Capture the cell that displays the provided text and extract its (x, y) central coordinate. 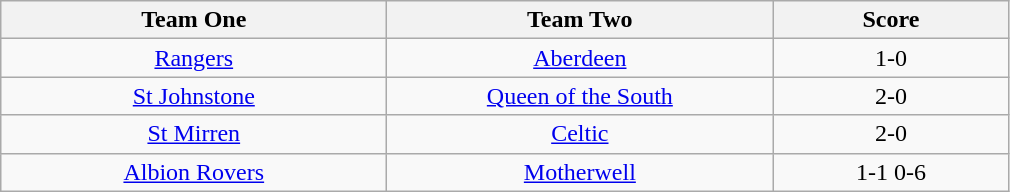
Aberdeen (580, 58)
Albion Rovers (194, 172)
St Johnstone (194, 96)
1-0 (891, 58)
St Mirren (194, 134)
Team One (194, 20)
Score (891, 20)
Queen of the South (580, 96)
Motherwell (580, 172)
Team Two (580, 20)
Celtic (580, 134)
Rangers (194, 58)
1-1 0-6 (891, 172)
